Determine the [X, Y] coordinate at the center of the cell enclosing the given text.  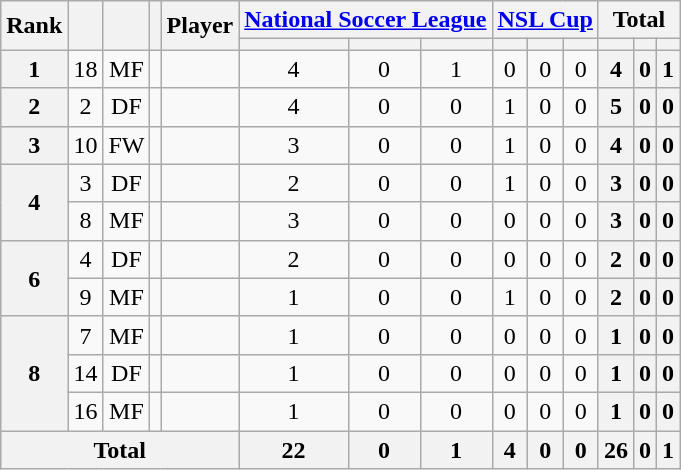
FW [126, 145]
22 [294, 449]
National Soccer League [366, 20]
Player [200, 26]
14 [86, 373]
10 [86, 145]
6 [34, 278]
NSL Cup [545, 20]
16 [86, 411]
26 [616, 449]
5 [616, 107]
7 [86, 335]
Rank [34, 26]
18 [86, 69]
9 [86, 297]
